Pinpoint the cell where the given text exists, returning its (x, y) midpoint coordinate. 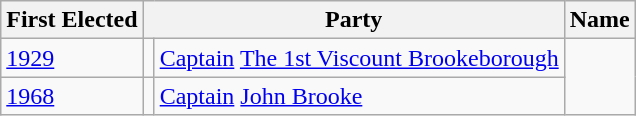
Name (600, 20)
Captain John Brooke (359, 96)
1929 (72, 58)
Captain The 1st Viscount Brookeborough (359, 58)
Party (354, 20)
First Elected (72, 20)
1968 (72, 96)
